Determine the (X, Y) coordinate at the center of the cell enclosing the given text.  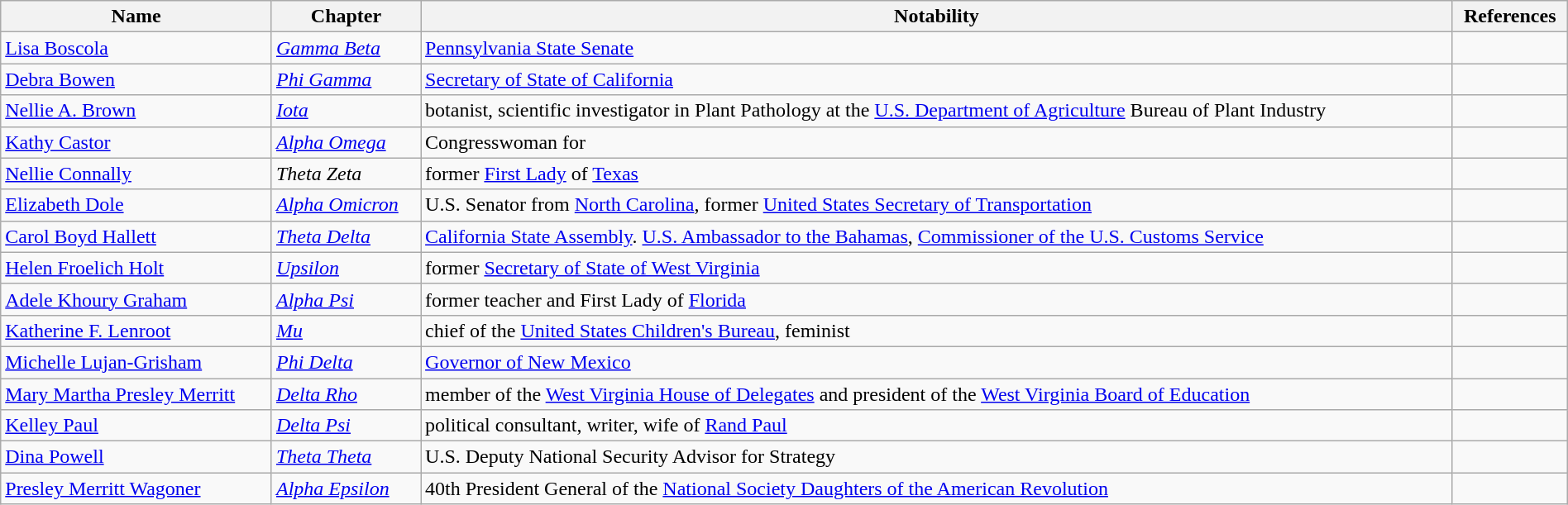
Katherine F. Lenroot (136, 331)
Helen Froelich Holt (136, 268)
botanist, scientific investigator in Plant Pathology at the U.S. Department of Agriculture Bureau of Plant Industry (937, 111)
Nellie A. Brown (136, 111)
Michelle Lujan-Grisham (136, 362)
Alpha Psi (346, 299)
U.S. Deputy National Security Advisor for Strategy (937, 457)
Delta Rho (346, 394)
Nellie Connally (136, 174)
Theta Zeta (346, 174)
Kathy Castor (136, 142)
40th President General of the National Society Daughters of the American Revolution (937, 488)
California State Assembly. U.S. Ambassador to the Bahamas, Commissioner of the U.S. Customs Service (937, 236)
Mary Martha Presley Merritt (136, 394)
Upsilon (346, 268)
Pennsylvania State Senate (937, 48)
Name (136, 17)
Congresswoman for (937, 142)
Phi Gamma (346, 79)
Mu (346, 331)
Adele Khoury Graham (136, 299)
Carol Boyd Hallett (136, 236)
Elizabeth Dole (136, 205)
Notability (937, 17)
political consultant, writer, wife of Rand Paul (937, 426)
Chapter (346, 17)
Iota (346, 111)
Presley Merritt Wagoner (136, 488)
Alpha Omega (346, 142)
former teacher and First Lady of Florida (937, 299)
former First Lady of Texas (937, 174)
Kelley Paul (136, 426)
References (1510, 17)
Theta Theta (346, 457)
member of the West Virginia House of Delegates and president of the West Virginia Board of Education (937, 394)
former Secretary of State of West Virginia (937, 268)
Phi Delta (346, 362)
Debra Bowen (136, 79)
Alpha Epsilon (346, 488)
Secretary of State of California (937, 79)
chief of the United States Children's Bureau, feminist (937, 331)
U.S. Senator from North Carolina, former United States Secretary of Transportation (937, 205)
Dina Powell (136, 457)
Lisa Boscola (136, 48)
Gamma Beta (346, 48)
Alpha Omicron (346, 205)
Delta Psi (346, 426)
Theta Delta (346, 236)
Governor of New Mexico (937, 362)
